Provide the (x, y) coordinate of the cell's center where the given text is located.  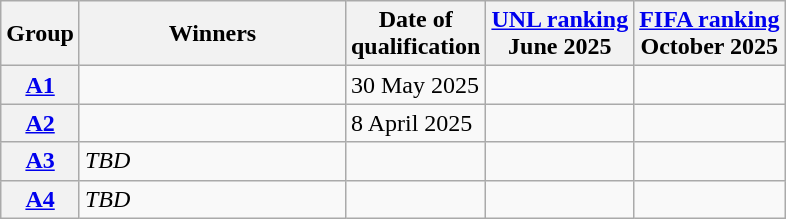
30 May 2025 (415, 85)
A2 (40, 123)
Date ofqualification (415, 34)
UNL rankingJune 2025 (560, 34)
Group (40, 34)
8 April 2025 (415, 123)
A3 (40, 161)
Winners (212, 34)
A4 (40, 199)
FIFA rankingOctober 2025 (710, 34)
A1 (40, 85)
